Capture the cell that displays the provided text and extract its [x, y] central coordinate. 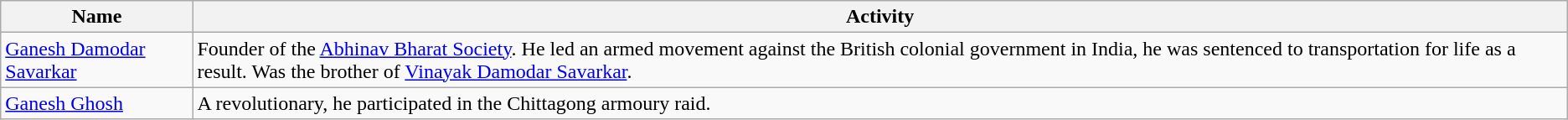
Activity [879, 17]
Ganesh Damodar Savarkar [97, 60]
Ganesh Ghosh [97, 103]
Name [97, 17]
A revolutionary, he participated in the Chittagong armoury raid. [879, 103]
